Scan for the cell matching the given text and deliver its [x, y] coordinate at center. 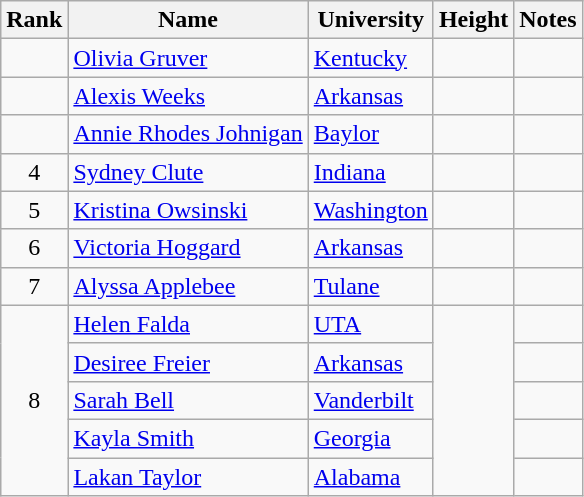
6 [34, 248]
8 [34, 400]
Sydney Clute [188, 172]
Helen Falda [188, 324]
Height [473, 20]
UTA [370, 324]
Washington [370, 210]
Rank [34, 20]
Kayla Smith [188, 438]
Baylor [370, 134]
Indiana [370, 172]
Desiree Freier [188, 362]
Kentucky [370, 58]
4 [34, 172]
Georgia [370, 438]
7 [34, 286]
Alexis Weeks [188, 96]
Notes [548, 20]
Olivia Gruver [188, 58]
5 [34, 210]
Tulane [370, 286]
Sarah Bell [188, 400]
Alabama [370, 477]
Alyssa Applebee [188, 286]
University [370, 20]
Name [188, 20]
Victoria Hoggard [188, 248]
Kristina Owsinski [188, 210]
Annie Rhodes Johnigan [188, 134]
Lakan Taylor [188, 477]
Vanderbilt [370, 400]
